Capture the cell that displays the provided text and extract its [X, Y] central coordinate. 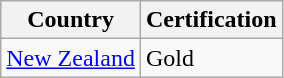
Country [71, 20]
Certification [211, 20]
New Zealand [71, 58]
Gold [211, 58]
